Scan for the cell matching the given text and deliver its [x, y] coordinate at center. 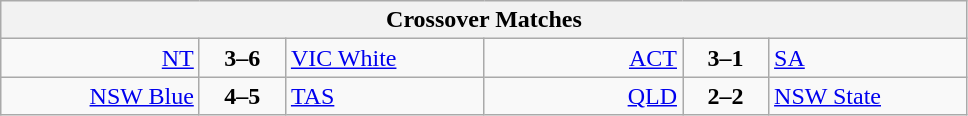
TAS [384, 96]
ACT [584, 58]
4–5 [242, 96]
QLD [584, 96]
VIC White [384, 58]
3–1 [725, 58]
2–2 [725, 96]
NSW State [868, 96]
NT [100, 58]
3–6 [242, 58]
SA [868, 58]
NSW Blue [100, 96]
Crossover Matches [484, 20]
